Output the [x, y] coordinate of the center of the cell containing the given text.  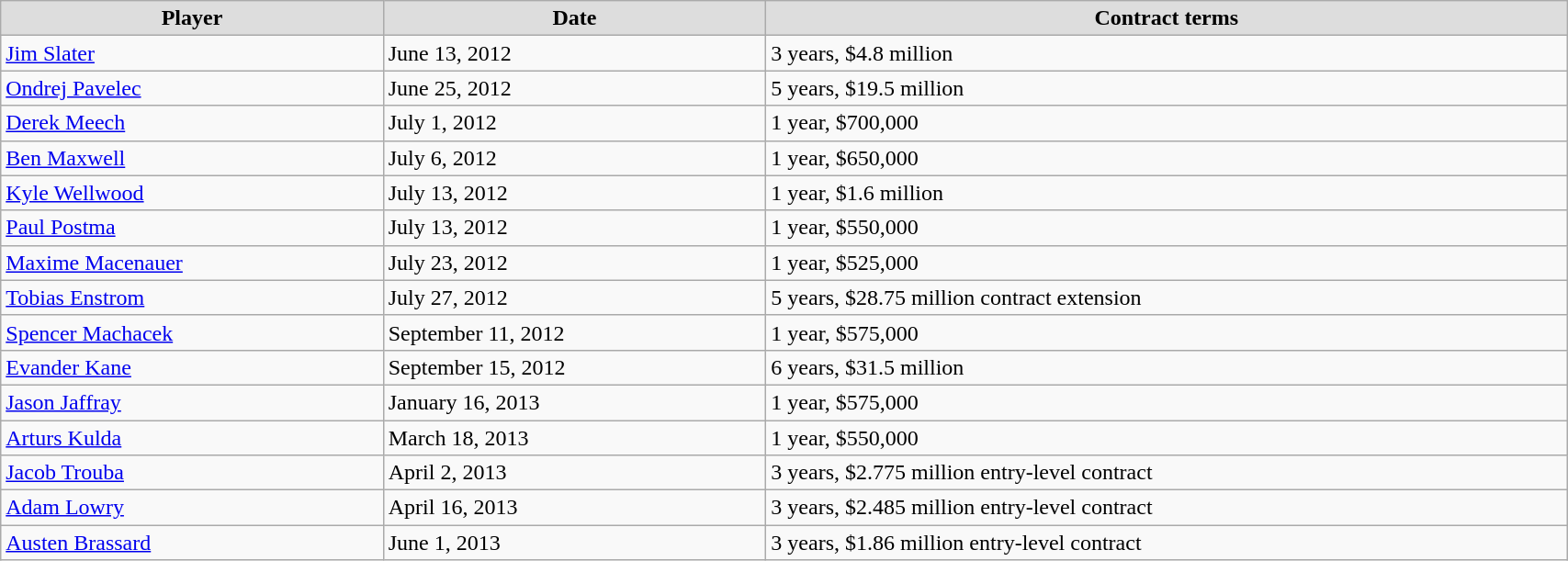
June 1, 2013 [575, 543]
Player [192, 18]
Adam Lowry [192, 508]
July 6, 2012 [575, 158]
Tobias Enstrom [192, 297]
Contract terms [1167, 18]
1 year, $525,000 [1167, 263]
5 years, $28.75 million contract extension [1167, 297]
Ondrej Pavelec [192, 88]
June 13, 2012 [575, 53]
Jim Slater [192, 53]
1 year, $700,000 [1167, 123]
September 11, 2012 [575, 332]
January 16, 2013 [575, 402]
1 year, $1.6 million [1167, 193]
Maxime Macenauer [192, 263]
Arturs Kulda [192, 438]
Paul Postma [192, 228]
3 years, $4.8 million [1167, 53]
Date [575, 18]
September 15, 2012 [575, 367]
March 18, 2013 [575, 438]
July 27, 2012 [575, 297]
July 1, 2012 [575, 123]
Austen Brassard [192, 543]
5 years, $19.5 million [1167, 88]
April 2, 2013 [575, 473]
Derek Meech [192, 123]
June 25, 2012 [575, 88]
Evander Kane [192, 367]
6 years, $31.5 million [1167, 367]
Kyle Wellwood [192, 193]
Spencer Machacek [192, 332]
Ben Maxwell [192, 158]
1 year, $650,000 [1167, 158]
3 years, $2.775 million entry-level contract [1167, 473]
July 23, 2012 [575, 263]
3 years, $1.86 million entry-level contract [1167, 543]
April 16, 2013 [575, 508]
Jacob Trouba [192, 473]
Jason Jaffray [192, 402]
3 years, $2.485 million entry-level contract [1167, 508]
